Locate the cell with the specified text and output its (X, Y) center coordinate. 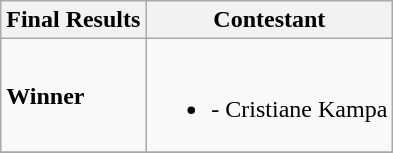
Final Results (74, 20)
Contestant (270, 20)
Winner (74, 96)
- Cristiane Kampa (270, 96)
